Pinpoint the cell where the given text exists, returning its (x, y) midpoint coordinate. 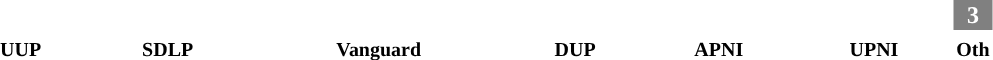
17 (168, 15)
14 (378, 15)
3 (973, 15)
8 (719, 15)
12 (574, 15)
5 (874, 15)
